Find where the given text appears and provide that cell's center as (x, y) coordinate. 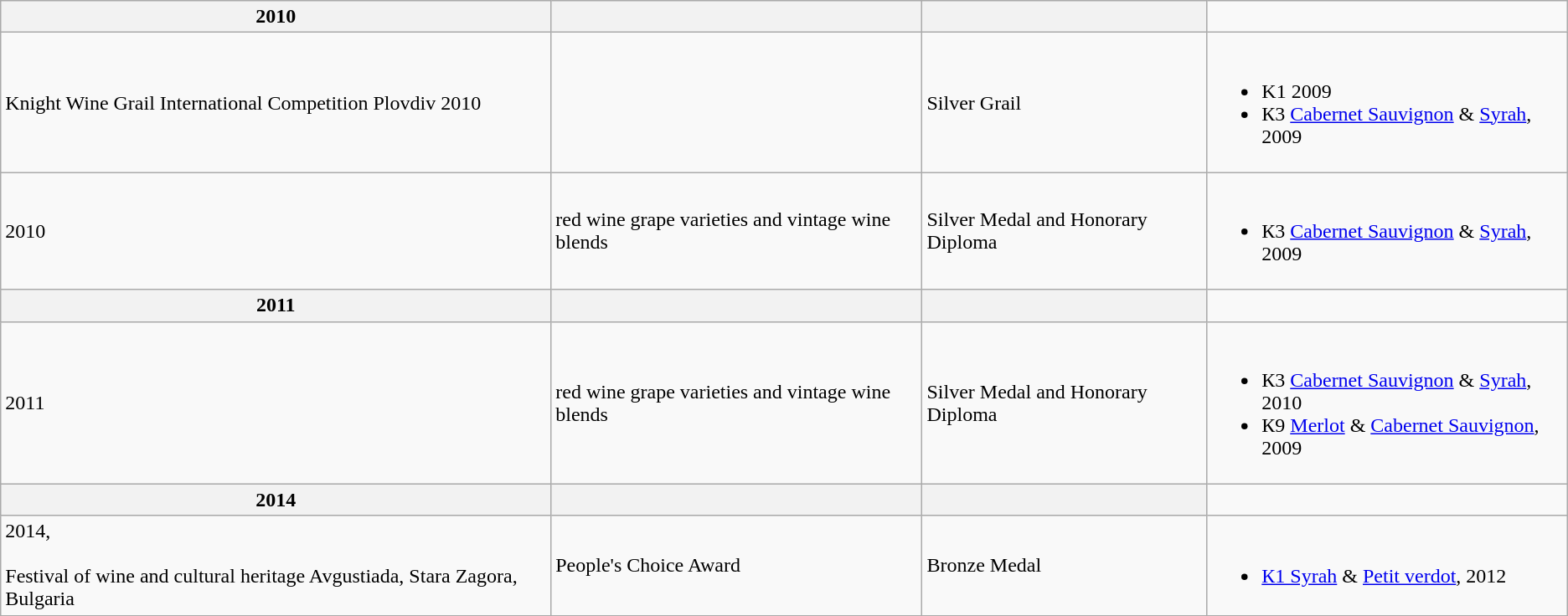
К3 Cabernet Sauvignon & Syrah, 2009 (1387, 231)
К3 Cabernet Sauvignon & Syrah, 2010К9 Мerlot & Cabernet Sauvignon, 2009 (1387, 403)
People's Choice Award (737, 566)
К1 Syrah & Petit verdot, 2012 (1387, 566)
Knight Wine Grail International Competition Plovdiv 2010 (276, 102)
Bronze Medal (1065, 566)
Silver Grail (1065, 102)
2014 (276, 500)
K1 2009К3 Cabernet Sauvignon & Syrah, 2009 (1387, 102)
2014,Festival of wine and cultural heritage Avgustiada, Stara Zagora, Bulgaria (276, 566)
